Extract the (X, Y) coordinate from the center of the cell holding the provided text.  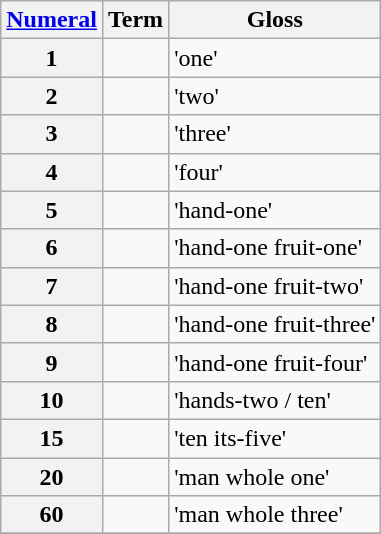
4 (52, 172)
8 (52, 324)
'hand-one fruit-four' (275, 362)
'hand-one' (275, 210)
6 (52, 248)
'hand-one fruit-three' (275, 324)
'ten its-five' (275, 438)
2 (52, 96)
'two' (275, 96)
5 (52, 210)
'hands-two / ten' (275, 400)
3 (52, 134)
'four' (275, 172)
Term (135, 20)
20 (52, 477)
Numeral (52, 20)
60 (52, 515)
15 (52, 438)
'hand-one fruit-one' (275, 248)
1 (52, 58)
9 (52, 362)
'three' (275, 134)
10 (52, 400)
'one' (275, 58)
7 (52, 286)
'man whole three' (275, 515)
'man whole one' (275, 477)
'hand-one fruit-two' (275, 286)
Gloss (275, 20)
